Extract the (X, Y) coordinate from the center of the cell holding the provided text.  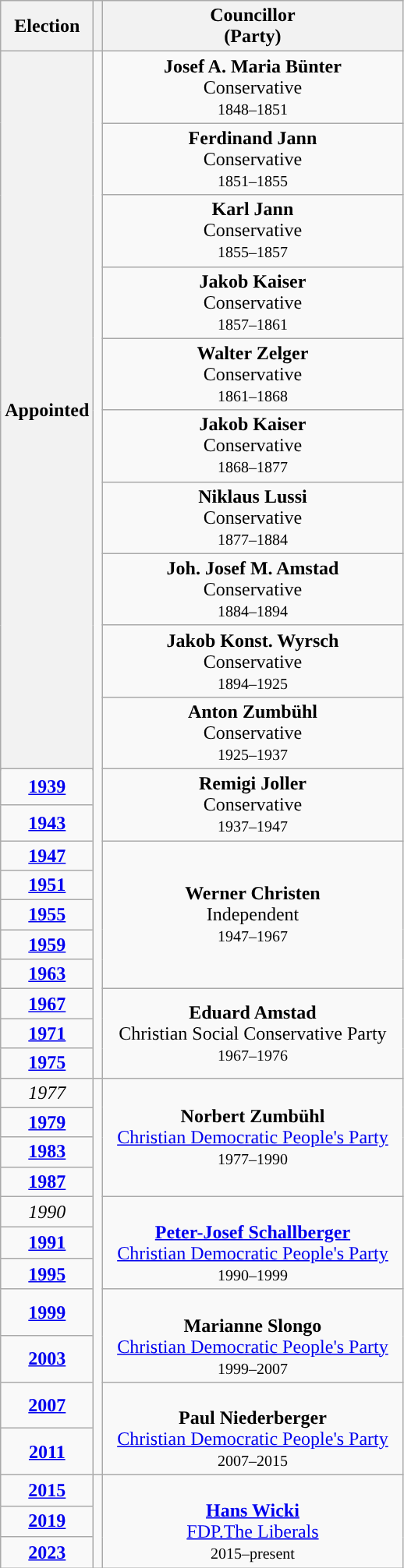
Walter ZelgerConservative1861–1868 (253, 374)
Joh. Josef M. AmstadConservative1884–1894 (253, 589)
Niklaus LussiConservative1877–1884 (253, 517)
Marianne SlongoChristian Democratic People's Party1999–2007 (253, 1336)
Peter-Josef SchallbergerChristian Democratic People's Party1990–1999 (253, 1242)
1971 (47, 1033)
1995 (47, 1274)
Jakob KaiserConservative1857–1861 (253, 302)
Ferdinand JannConservative1851–1855 (253, 159)
2007 (47, 1405)
1943 (47, 822)
Eduard AmstadChristian Social Conservative Party1967–1976 (253, 1033)
Josef A. Maria BünterConservative1848–1851 (253, 87)
1951 (47, 885)
1975 (47, 1063)
Norbert ZumbühlChristian Democratic People's Party1977–1990 (253, 1137)
1967 (47, 1004)
Anton ZumbühlConservative1925–1937 (253, 733)
1939 (47, 786)
1990 (47, 1212)
Jakob KaiserConservative1868–1877 (253, 446)
1947 (47, 855)
1991 (47, 1243)
2015 (47, 1490)
1979 (47, 1122)
2003 (47, 1359)
2023 (47, 1552)
2019 (47, 1521)
1959 (47, 945)
1977 (47, 1093)
Werner ChristenIndependent1947–1967 (253, 914)
Jakob Konst. WyrschConservative1894–1925 (253, 661)
Election (47, 26)
Remigi JollerConservative1937–1947 (253, 804)
1955 (47, 915)
1983 (47, 1152)
Hans WickiFDP.The Liberals2015–present (253, 1521)
1987 (47, 1181)
2011 (47, 1452)
Appointed (47, 410)
1963 (47, 974)
Paul NiederbergerChristian Democratic People's Party2007–2015 (253, 1428)
Karl JannConservative1855–1857 (253, 231)
Councillor (Party) (253, 26)
1999 (47, 1312)
